From the cell containing the given text, extract its center point as (x, y) coordinate. 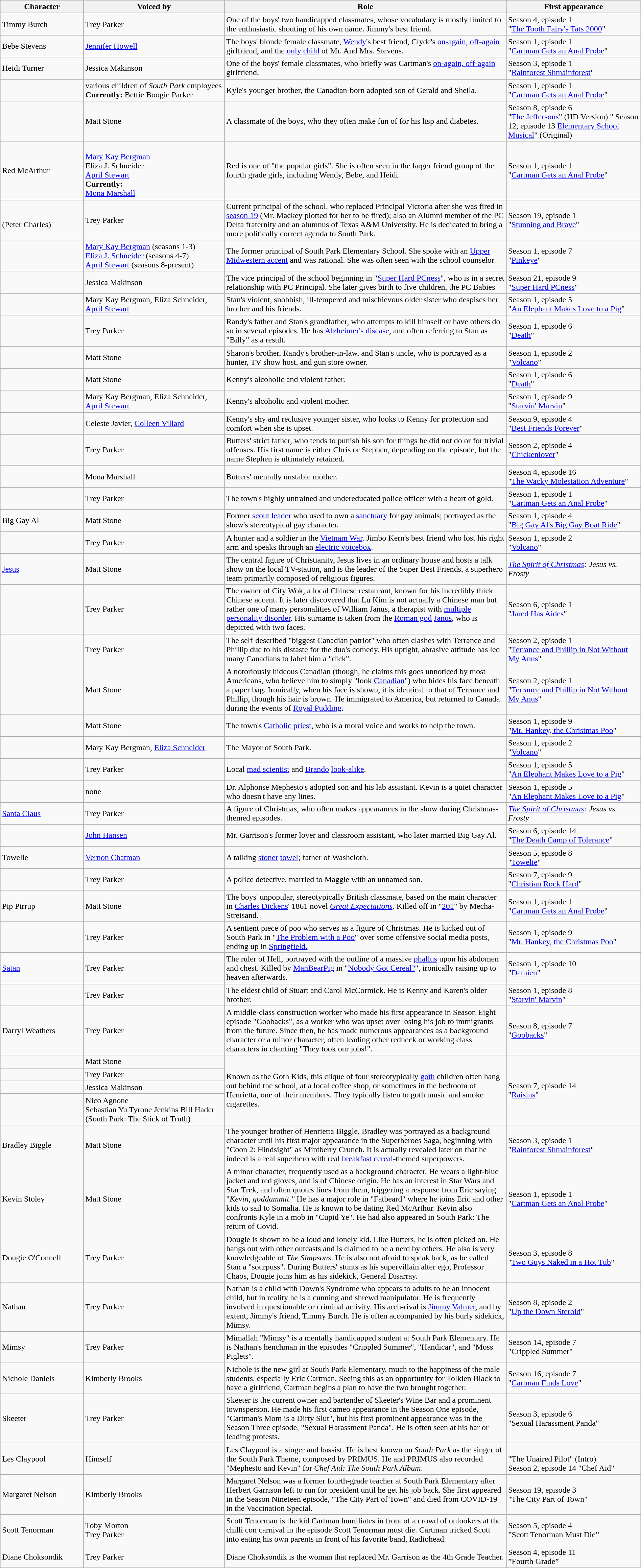
A figure of Christmas, who often makes appearances in the show during Christmas-themed episodes. (365, 813)
Season 8, episode 6"The Jeffersons" (HD Version) " Season 12, episode 13 Elementary School Musical" (Original) (573, 121)
Red is one of "the popular girls". She is often seen in the larger friend group of the fourth grade girls, including Wendy, Bebe, and Heidi. (365, 170)
Season 5, episode 8"Towelie" (573, 857)
Season 14, episode 7"Crippled Summer" (573, 1347)
Season 3, episode 6"Sexual Harassment Panda" (573, 1419)
Red McArthur (42, 170)
Himself (154, 1459)
Jesus (42, 569)
Season 6, episode 14"The Death Camp of Tolerance" (573, 836)
Santa Claus (42, 813)
Diane Choksondik is the woman that replaced Mr. Garrison as the 4th Grade Teacher. (365, 1557)
Season 4, episode 11”Fourth Grade” (573, 1557)
Jennifer Howell (154, 46)
Mary Kay Bergman, Eliza Schneider (154, 747)
Margaret Nelson (42, 1494)
Les Claypool (42, 1459)
Kenny's alcoholic and violent mother. (365, 402)
Season 9, episode 4"Best Friends Forever" (573, 423)
The town's highly untrained and undereducated police officer with a heart of gold. (365, 498)
Kevin Stoley (42, 1199)
Season 21, episode 9"Super Hard PCness" (573, 282)
Season 8, episode 2"Up the Down Steroid" (573, 1307)
First appearance (573, 7)
Season 4, episode 16"The Wacky Molestation Adventure" (573, 477)
Local mad scientist and Brando look-alike. (365, 769)
The eldest child of Stuart and Carol McCormick. He is Kenny and Karen's older brother. (365, 995)
Role (365, 7)
Sharon's brother, Randy's brother-in-law, and Stan's uncle, who is portrayed as a hunter, TV show host, and gun store owner. (365, 357)
Celeste Javier, Colleen Villard (154, 423)
Darryl Weathers (42, 1030)
Pip Pirrup (42, 906)
Kyle's younger brother, the Canadian-born adopted son of Gerald and Sheila. (365, 90)
Mary Kay BergmanEliza J. SchneiderApril StewartCurrently:Mona Marshall (154, 170)
Former scout leader who used to own a sanctuary for gay animals; portrayed as the show's stereotypical gay character. (365, 521)
Season 1, episode 8"Starvin' Marvin" (573, 995)
(Peter Charles) (42, 220)
Season 1, episode 9"Starvin' Marvin" (573, 402)
Mimsy (42, 1347)
Scott Tenorman (42, 1530)
Season 1, episode 4"Big Gay Al's Big Gay Boat Ride" (573, 521)
Dougie O'Connell (42, 1257)
Nico AgnoneSebastian Yu Tyrone Jenkins Bill Hader (South Park: The Stick of Truth) (154, 1109)
Season 1, episode 10"Damien" (573, 968)
Satan (42, 968)
A classmate of the boys, who they often make fun of for his lisp and diabetes. (365, 121)
Big Gay Al (42, 521)
Season 19, episode 3"The City Part of Town" (573, 1494)
Butters' mentally unstable mother. (365, 477)
Season 16, episode 7"Cartman Finds Love" (573, 1378)
Season 6, episode 1"Jared Has Aides" (573, 609)
Towelie (42, 857)
none (154, 791)
Mona Marshall (154, 477)
Voiced by (154, 7)
Toby MortonTrey Parker (154, 1530)
John Hansen (154, 836)
Bebe Stevens (42, 46)
Dr. Alphonse Mephesto's adopted son and his lab assistant. Kevin is a quiet character who doesn't have any lines. (365, 791)
Season 19, episode 1"Stunning and Brave" (573, 220)
Bradley Biggle (42, 1145)
One of the boys' two handicapped classmates, whose vocabulary is mostly limited to the enthusiastic shouting of his own name. Jimmy's best friend. (365, 24)
Season 5, episode 4”Scott Tenorman Must Die” (573, 1530)
Season 3, episode 8"Two Guys Naked in a Hot Tub" (573, 1257)
"The Unaired Pilot" (Intro)Season 2, episode 14 "Chef Aid" (573, 1459)
Season 7, episode 14"Raisins" (573, 1090)
Kenny's shy and reclusive younger sister, who looks to Kenny for protection and comfort when she is upset. (365, 423)
Season 2, episode 4"Chickenlover" (573, 450)
One of the boys' female classmates, who briefly was Cartman's on-again, off-again girlfriend. (365, 68)
Mr. Garrison's former lover and classroom assistant, who later married Big Gay Al. (365, 836)
Season 7, episode 9"Christian Rock Hard" (573, 880)
Skeeter (42, 1419)
A police detective, married to Maggie with an unnamed son. (365, 880)
Character (42, 7)
Season 8, episode 7"Goobacks" (573, 1030)
Diane Choksondik (42, 1557)
A hunter and a soldier in the Vietnam War. Jimbo Kern's best friend who lost his right arm and speaks through an electric voicebox. (365, 542)
Season 1, episode 7"Pinkeye" (573, 256)
Mary Kay Bergman (seasons 1-3)Eliza J. Schneider (seasons 4-7)April Stewart (seasons 8-present) (154, 256)
Stan's violent, snobbish, ill-tempered and mischievous older sister who despises her brother and his friends. (365, 304)
The Mayor of South Park. (365, 747)
The boys' blonde female classmate, Wendy's best friend, Clyde's on-again, off-again girlfriend, and the only child of Mr. And Mrs. Stevens. (365, 46)
Kenny's alcoholic and violent father. (365, 379)
Season 4, episode 1"The Tooth Fairy's Tats 2000" (573, 24)
Nathan (42, 1307)
various children of South Park employees Currently: Bettie Boogie Parker (154, 90)
The town's Catholic priest, who is a moral voice and works to help the town. (365, 726)
Vernon Chatman (154, 857)
Nichole Daniels (42, 1378)
Timmy Burch (42, 24)
A talking stoner towel; father of Washcloth. (365, 857)
Heidi Turner (42, 68)
